For the text-containing cell, return its midpoint in (X, Y) coordinate format. 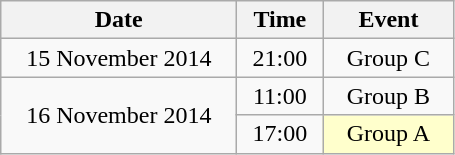
Date (119, 20)
21:00 (280, 58)
11:00 (280, 96)
16 November 2014 (119, 115)
17:00 (280, 134)
Group B (388, 96)
15 November 2014 (119, 58)
Event (388, 20)
Group C (388, 58)
Time (280, 20)
Group A (388, 134)
